From the cell containing the given text, extract its center point as [x, y] coordinate. 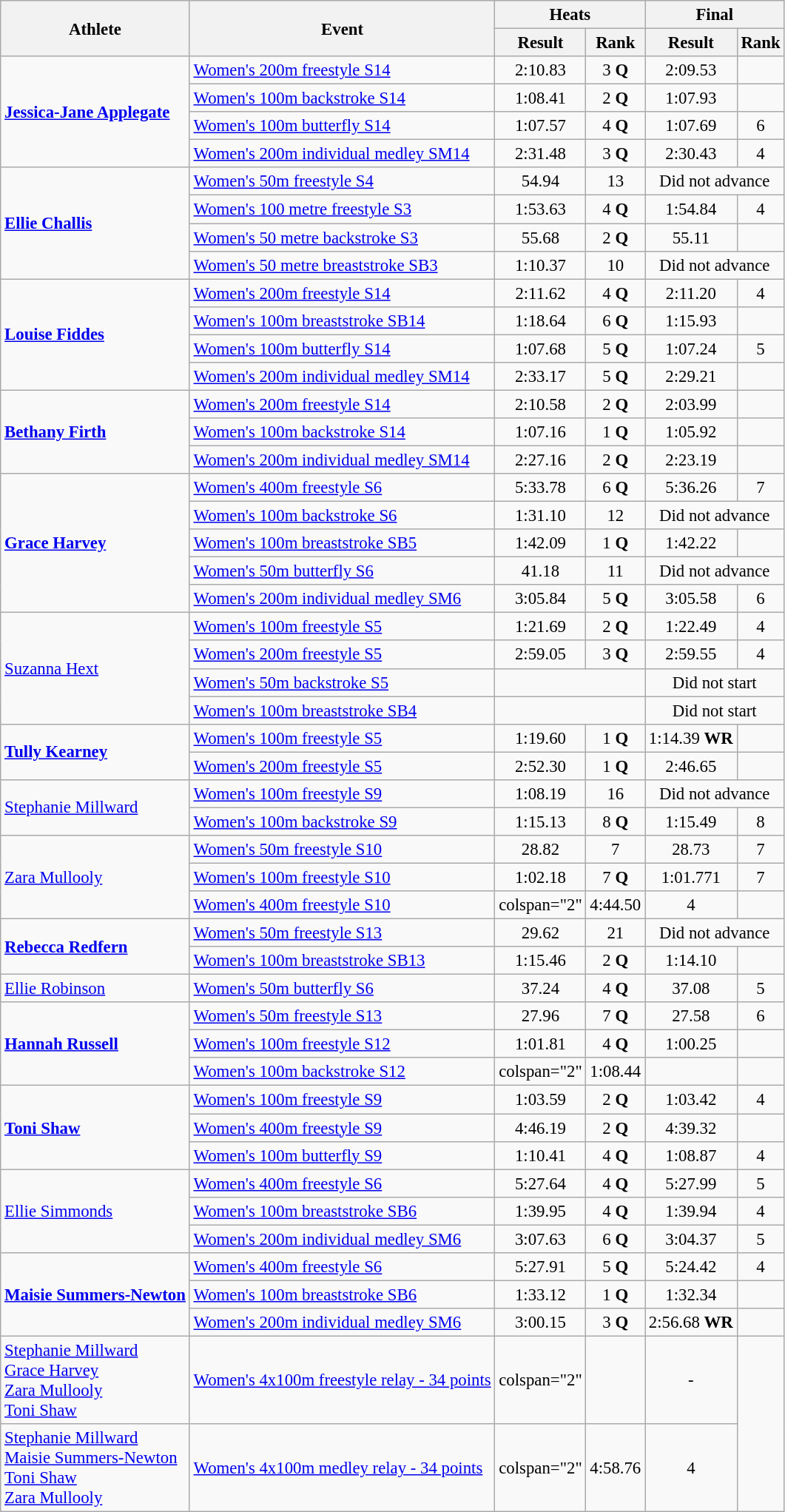
Women's 100m breaststroke SB5 [342, 543]
Women's 100m backstroke S6 [342, 516]
3:04.37 [691, 1239]
1:14.10 [691, 961]
5:27.64 [540, 1183]
5:24.42 [691, 1267]
Women's 100 metre freestyle S3 [342, 209]
Stephanie MillwardGrace HarveyZara MulloolyToni Shaw [95, 1380]
5:36.26 [691, 488]
Women's 50m backstroke S5 [342, 682]
Women's 100m butterfly S9 [342, 1155]
2:03.99 [691, 404]
Women's 50m freestyle S10 [342, 850]
1:39.95 [540, 1211]
1:14.39 WR [691, 738]
Women's 100m breaststroke SB4 [342, 710]
Maisie Summers-Newton [95, 1295]
3:07.63 [540, 1239]
1:07.93 [691, 98]
1:01.771 [691, 877]
5:33.78 [540, 488]
Stephanie MillwardMaisie Summers-NewtonToni ShawZara Mullooly [95, 1468]
8 [761, 821]
12 [616, 516]
21 [616, 933]
1:15.93 [691, 320]
Tully Kearney [95, 752]
Final [715, 15]
2:10.83 [540, 70]
1:42.09 [540, 543]
55.68 [540, 238]
Women's 100m breaststroke SB13 [342, 961]
- [691, 1380]
2:31.48 [540, 154]
10 [616, 265]
Women's 4x100m medley relay - 34 points [342, 1468]
2:09.53 [691, 70]
2:30.43 [691, 154]
2:59.05 [540, 655]
Women's 400m freestyle S10 [342, 905]
37.08 [691, 989]
2:29.21 [691, 377]
1:03.59 [540, 1100]
13 [616, 181]
Women's 50 metre backstroke S3 [342, 238]
Athlete [95, 28]
1:07.57 [540, 126]
41.18 [540, 571]
1:53.63 [540, 209]
3:00.15 [540, 1323]
2:11.20 [691, 293]
1:22.49 [691, 627]
1:05.92 [691, 432]
1:07.68 [540, 349]
Grace Harvey [95, 543]
1:08.44 [616, 1072]
Women's 100m freestyle S12 [342, 1044]
Women's 50 metre breaststroke SB3 [342, 265]
Stephanie Millward [95, 808]
54.94 [540, 181]
1:10.37 [540, 265]
Women's 100m backstroke S12 [342, 1072]
55.11 [691, 238]
1:15.46 [540, 961]
1:32.34 [691, 1294]
Louise Fiddes [95, 335]
1:42.22 [691, 543]
1:08.19 [540, 794]
1:00.25 [691, 1044]
Ellie Challis [95, 223]
1:01.81 [540, 1044]
4:58.76 [616, 1468]
37.24 [540, 989]
Women's 100m backstroke S9 [342, 821]
2:23.19 [691, 460]
29.62 [540, 933]
Women's 400m freestyle S9 [342, 1128]
1:03.42 [691, 1100]
1:02.18 [540, 877]
Women's 50m freestyle S4 [342, 181]
11 [616, 571]
2:56.68 WR [691, 1323]
4:44.50 [616, 905]
Bethany Firth [95, 432]
27.96 [540, 1016]
Event [342, 28]
1:18.64 [540, 320]
1:15.13 [540, 821]
Zara Mullooly [95, 878]
2:33.17 [540, 377]
1:08.87 [691, 1155]
1:31.10 [540, 516]
8 Q [616, 821]
4:46.19 [540, 1128]
1:54.84 [691, 209]
2:52.30 [540, 766]
28.73 [691, 850]
2:10.58 [540, 404]
Heats [570, 15]
1:07.24 [691, 349]
Women's 100m freestyle S10 [342, 877]
3:05.58 [691, 599]
Ellie Simmonds [95, 1211]
5:27.91 [540, 1267]
1:08.41 [540, 98]
1:19.60 [540, 738]
Jessica-Jane Applegate [95, 112]
Ellie Robinson [95, 989]
1:15.49 [691, 821]
Women's 4x100m freestyle relay - 34 points [342, 1380]
2:46.65 [691, 766]
Rebecca Redfern [95, 947]
16 [616, 794]
5:27.99 [691, 1183]
Suzanna Hext [95, 668]
Hannah Russell [95, 1044]
27.58 [691, 1016]
1:21.69 [540, 627]
Women's 100m breaststroke SB14 [342, 320]
2:59.55 [691, 655]
Toni Shaw [95, 1128]
4:39.32 [691, 1128]
2:27.16 [540, 460]
1:10.41 [540, 1155]
1:07.16 [540, 432]
1:33.12 [540, 1294]
3:05.84 [540, 599]
28.82 [540, 850]
1:39.94 [691, 1211]
1:07.69 [691, 126]
2:11.62 [540, 293]
